Determine the [X, Y] coordinate at the center of the cell enclosing the given text.  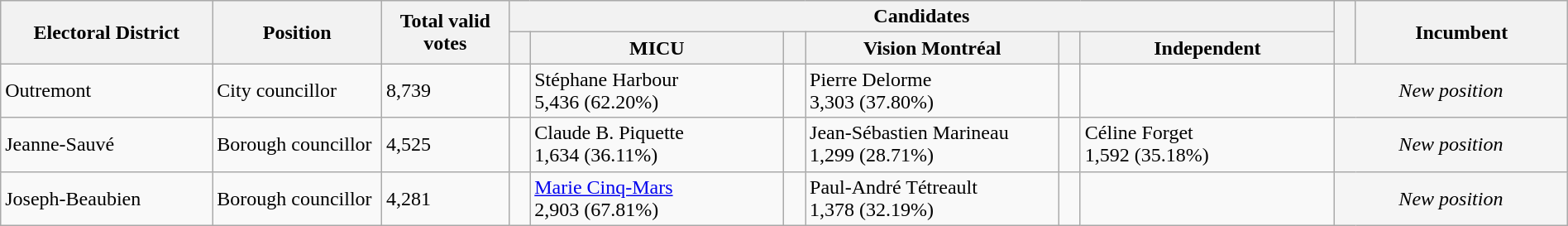
City councillor [298, 91]
8,739 [446, 91]
Céline Forget1,592 (35.18%) [1207, 144]
Marie Cinq-Mars2,903 (67.81%) [657, 199]
Vision Montréal [933, 48]
Jean-Sébastien Marineau1,299 (28.71%) [933, 144]
Claude B. Piquette1,634 (36.11%) [657, 144]
Total valid votes [446, 32]
4,525 [446, 144]
Outremont [107, 91]
Jeanne-Sauvé [107, 144]
Paul-André Tétreault1,378 (32.19%) [933, 199]
Electoral District [107, 32]
Pierre Delorme3,303 (37.80%) [933, 91]
Incumbent [1461, 32]
Stéphane Harbour5,436 (62.20%) [657, 91]
Joseph-Beaubien [107, 199]
MICU [657, 48]
Position [298, 32]
Independent [1207, 48]
4,281 [446, 199]
Candidates [921, 17]
